From the cell containing the given text, extract its center point as (X, Y) coordinate. 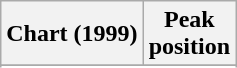
Chart (1999) (72, 34)
Peakposition (189, 34)
